Return the (x, y) coordinate for the center point of the cell that contains the specified text.  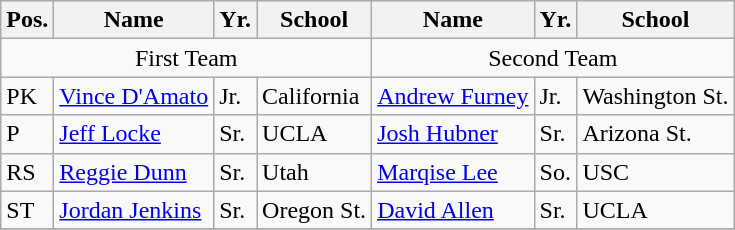
Andrew Furney (453, 96)
Oregon St. (314, 210)
David Allen (453, 210)
RS (28, 172)
So. (556, 172)
Jordan Jenkins (134, 210)
Utah (314, 172)
Arizona St. (656, 134)
Reggie Dunn (134, 172)
First Team (186, 58)
Washington St. (656, 96)
USC (656, 172)
Jeff Locke (134, 134)
Vince D'Amato (134, 96)
PK (28, 96)
Marqise Lee (453, 172)
California (314, 96)
ST (28, 210)
Second Team (553, 58)
Pos. (28, 20)
P (28, 134)
Josh Hubner (453, 134)
